Return (x, y) of the center of cell containing provided text 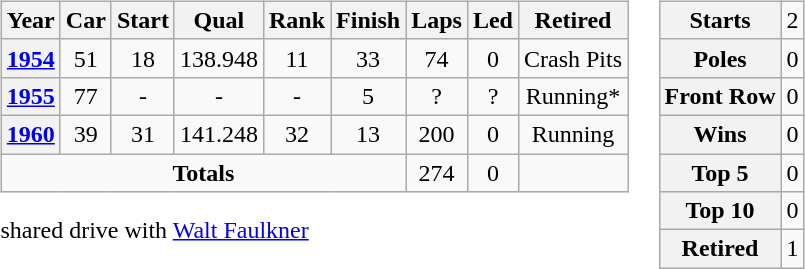
77 (86, 96)
2 (792, 20)
1955 (30, 96)
51 (86, 58)
Top 5 (720, 173)
Finish (368, 20)
Start (142, 20)
1960 (30, 134)
31 (142, 134)
Year (30, 20)
Poles (720, 58)
39 (86, 134)
Rank (296, 20)
11 (296, 58)
32 (296, 134)
74 (437, 58)
Top 10 (720, 211)
13 (368, 134)
138.948 (218, 58)
Totals (203, 173)
Wins (720, 134)
5 (368, 96)
Car (86, 20)
Qual (218, 20)
Starts (720, 20)
18 (142, 58)
141.248 (218, 134)
Running* (572, 96)
1954 (30, 58)
274 (437, 173)
Running (572, 134)
Front Row (720, 96)
Led (492, 20)
33 (368, 58)
200 (437, 134)
Laps (437, 20)
Crash Pits (572, 58)
1 (792, 249)
